Provide the (X, Y) coordinate of the cell's center where the given text is located.  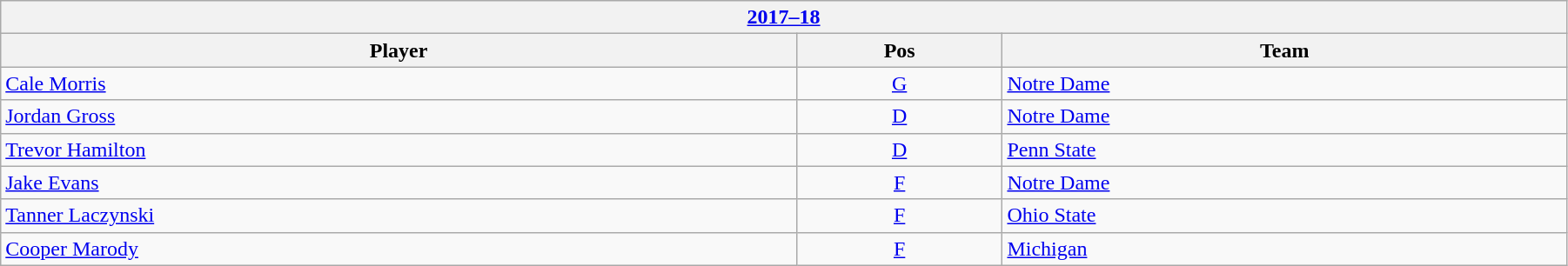
Cale Morris (399, 83)
Penn State (1284, 150)
Pos (900, 50)
Player (399, 50)
Trevor Hamilton (399, 150)
Cooper Marody (399, 249)
Michigan (1284, 249)
Team (1284, 50)
Ohio State (1284, 216)
Jake Evans (399, 183)
2017–18 (784, 17)
G (900, 83)
Jordan Gross (399, 116)
Tanner Laczynski (399, 216)
